Search for the cell housing the specified text and yield its [X, Y] center coordinate. 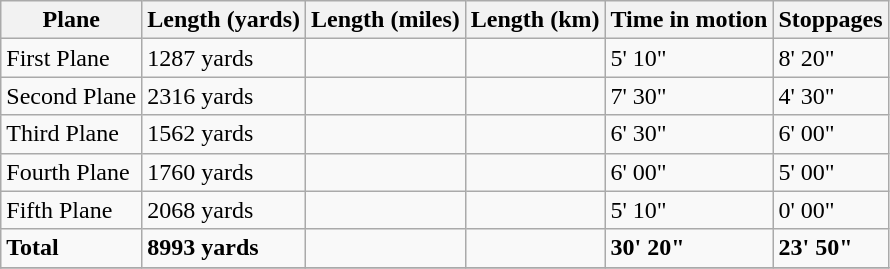
Second Plane [72, 96]
6' 30" [689, 134]
0' 00" [830, 210]
Time in motion [689, 20]
4' 30" [830, 96]
5' 00" [830, 172]
Length (miles) [386, 20]
2316 yards [224, 96]
1562 yards [224, 134]
Plane [72, 20]
Fifth Plane [72, 210]
1287 yards [224, 58]
8' 20" [830, 58]
Total [72, 248]
23' 50" [830, 248]
Fourth Plane [72, 172]
First Plane [72, 58]
7' 30" [689, 96]
Length (yards) [224, 20]
1760 yards [224, 172]
30' 20" [689, 248]
Length (km) [535, 20]
2068 yards [224, 210]
8993 yards [224, 248]
Third Plane [72, 134]
Stoppages [830, 20]
